Extract the [X, Y] coordinate from the center of the cell holding the provided text.  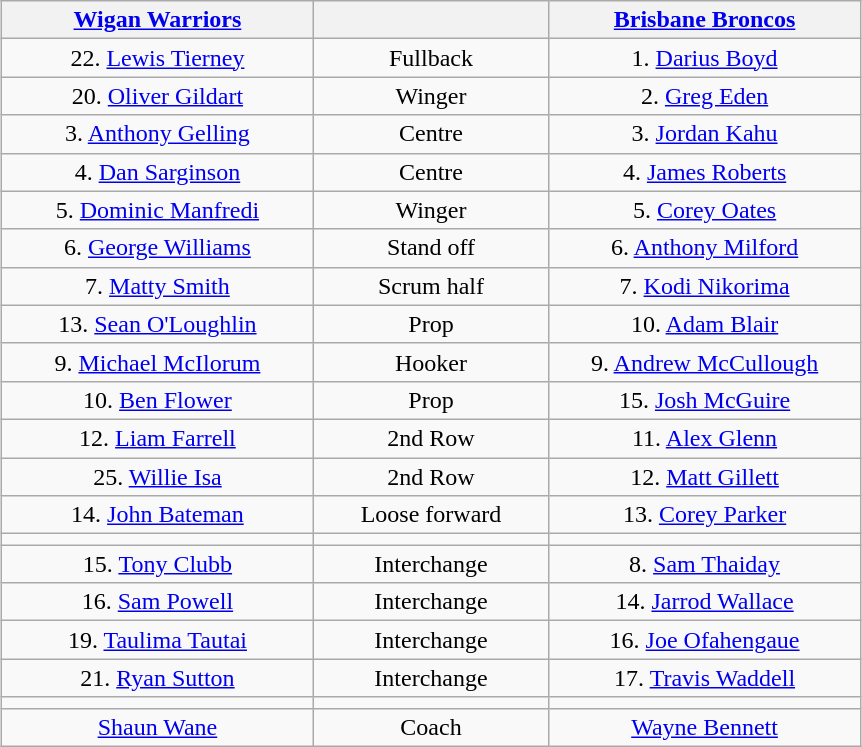
13. Sean O'Loughlin [158, 324]
11. Alex Glenn [704, 438]
4. Dan Sarginson [158, 172]
5. Dominic Manfredi [158, 210]
Loose forward [431, 515]
10. Adam Blair [704, 324]
15. Tony Clubb [158, 564]
2. Greg Eden [704, 96]
22. Lewis Tierney [158, 58]
13. Corey Parker [704, 515]
7. Kodi Nikorima [704, 286]
Hooker [431, 362]
3. Anthony Gelling [158, 134]
17. Travis Waddell [704, 678]
Fullback [431, 58]
5. Corey Oates [704, 210]
4. James Roberts [704, 172]
9. Andrew McCullough [704, 362]
14. John Bateman [158, 515]
6. George Williams [158, 248]
Wayne Bennett [704, 727]
12. Matt Gillett [704, 477]
21. Ryan Sutton [158, 678]
9. Michael McIlorum [158, 362]
Wigan Warriors [158, 20]
1. Darius Boyd [704, 58]
25. Willie Isa [158, 477]
10. Ben Flower [158, 400]
Stand off [431, 248]
Brisbane Broncos [704, 20]
12. Liam Farrell [158, 438]
6. Anthony Milford [704, 248]
7. Matty Smith [158, 286]
3. Jordan Kahu [704, 134]
19. Taulima Tautai [158, 640]
Shaun Wane [158, 727]
16. Sam Powell [158, 602]
20. Oliver Gildart [158, 96]
Scrum half [431, 286]
Coach [431, 727]
15. Josh McGuire [704, 400]
8. Sam Thaiday [704, 564]
16. Joe Ofahengaue [704, 640]
14. Jarrod Wallace [704, 602]
